Output the [x, y] coordinate of the center of the cell containing the given text.  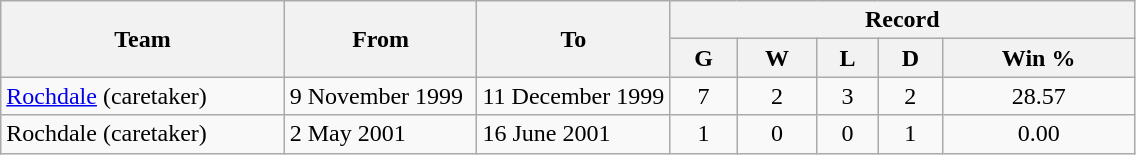
16 June 2001 [574, 134]
To [574, 39]
Record [902, 20]
7 [704, 96]
3 [848, 96]
2 May 2001 [380, 134]
D [910, 58]
Team [142, 39]
9 November 1999 [380, 96]
From [380, 39]
Win % [1039, 58]
G [704, 58]
28.57 [1039, 96]
11 December 1999 [574, 96]
W [777, 58]
0.00 [1039, 134]
L [848, 58]
